Return the [X, Y] coordinate for the center point of the cell that contains the specified text.  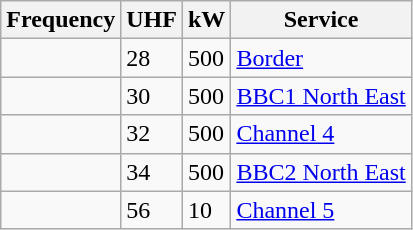
28 [152, 58]
Channel 5 [321, 210]
BBC1 North East [321, 96]
BBC2 North East [321, 172]
Border [321, 58]
56 [152, 210]
kW [206, 20]
Channel 4 [321, 134]
UHF [152, 20]
32 [152, 134]
30 [152, 96]
10 [206, 210]
34 [152, 172]
Service [321, 20]
Frequency [61, 20]
